Identify which cell holds the provided text, then report its [X, Y] central coordinate. 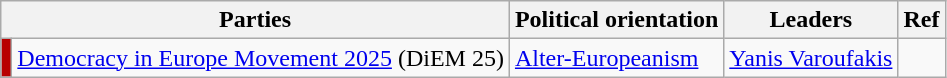
Parties [256, 20]
Ref [922, 20]
Political orientation [616, 20]
Democracy in Europe Movement 2025 (DiEM 25) [261, 58]
Yanis Varoufakis [811, 58]
Leaders [811, 20]
Alter-Europeanism [616, 58]
